Search for the cell housing the specified text and yield its (X, Y) center coordinate. 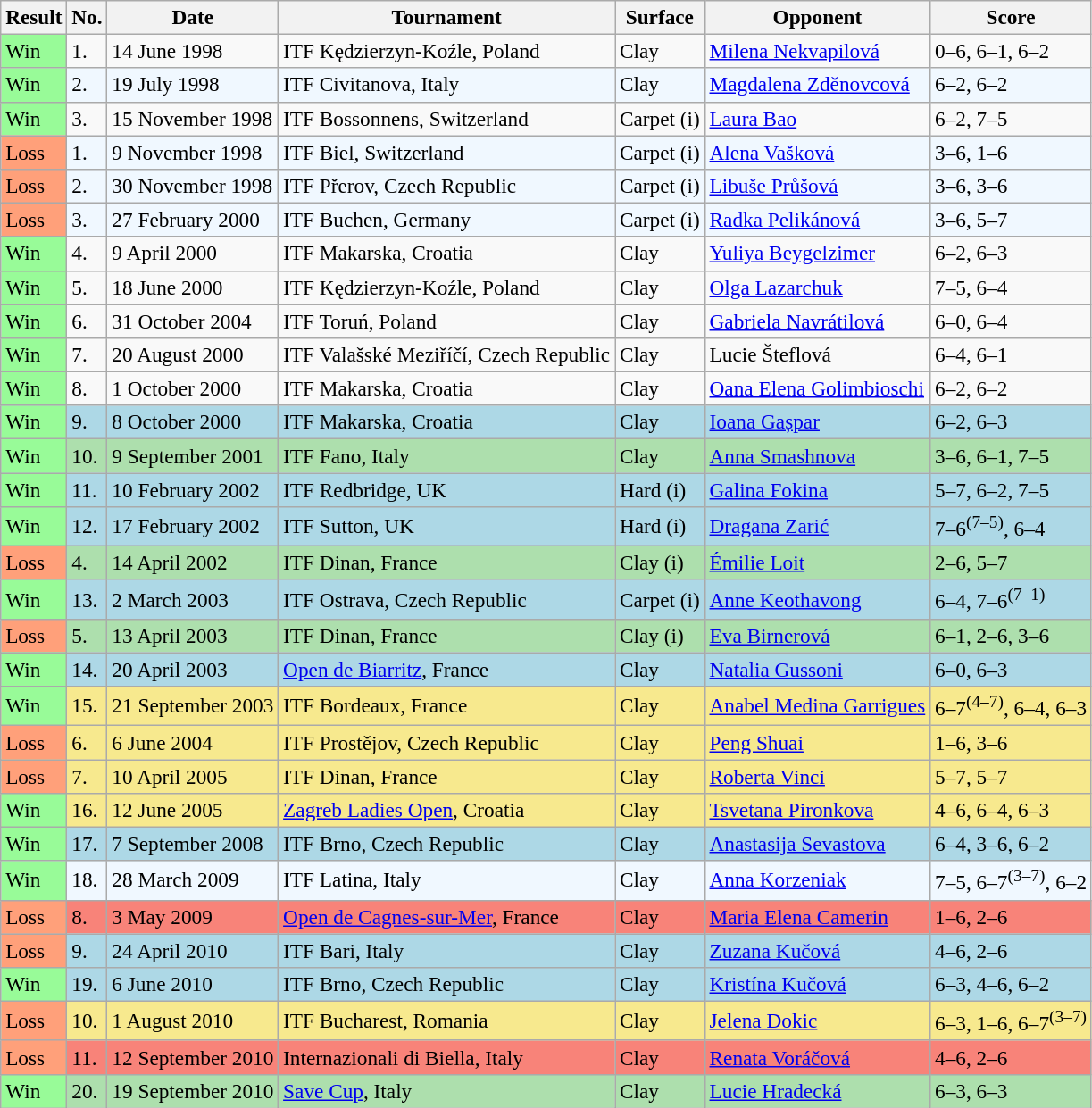
8 October 2000 (193, 422)
ITF Bari, Italy (446, 950)
6–7(4–7), 6–4, 6–3 (1011, 705)
6–1, 2–6, 3–6 (1011, 636)
Radka Pelikánová (817, 220)
3–6, 6–1, 7–5 (1011, 455)
Gabriela Navrátilová (817, 321)
Lucie Šteflová (817, 354)
ITF Přerov, Czech Republic (446, 186)
3–6, 1–6 (1011, 152)
ITF Bucharest, Romania (446, 1021)
6 June 2004 (193, 742)
0–6, 6–1, 6–2 (1011, 51)
Anna Smashnova (817, 455)
ITF Fano, Italy (446, 455)
19 September 2010 (193, 1091)
Save Cup, Italy (446, 1091)
2–6, 5–7 (1011, 562)
Libuše Průšová (817, 186)
16. (88, 810)
21 September 2003 (193, 705)
No. (88, 17)
Magdalena Zděnovcová (817, 85)
20 April 2003 (193, 670)
14 April 2002 (193, 562)
9 April 2000 (193, 254)
Eva Birnerová (817, 636)
Milena Nekvapilová (817, 51)
1 October 2000 (193, 388)
Natalia Gussoni (817, 670)
6–3, 1–6, 6–7(3–7) (1011, 1021)
ITF Biel, Switzerland (446, 152)
Tsvetana Pironkova (817, 810)
Zagreb Ladies Open, Croatia (446, 810)
Anastasija Sevastova (817, 844)
Opponent (817, 17)
12 September 2010 (193, 1057)
Maria Elena Camerin (817, 917)
3 May 2009 (193, 917)
Olga Lazarchuk (817, 287)
ITF Bossonnens, Switzerland (446, 119)
9 November 1998 (193, 152)
5–7, 5–7 (1011, 776)
Renata Voráčová (817, 1057)
ITF Buchen, Germany (446, 220)
17. (88, 844)
Dragana Zarić (817, 526)
Anne Keothavong (817, 599)
4–6, 6–4, 6–3 (1011, 810)
20. (88, 1091)
Date (193, 17)
15. (88, 705)
Kristína Kučová (817, 984)
ITF Sutton, UK (446, 526)
1–6, 2–6 (1011, 917)
Roberta Vinci (817, 776)
6 June 2010 (193, 984)
3–6, 3–6 (1011, 186)
20 August 2000 (193, 354)
Peng Shuai (817, 742)
Anna Korzeniak (817, 880)
Open de Cagnes-sur-Mer, France (446, 917)
ITF Valašské Meziříčí, Czech Republic (446, 354)
6–3, 6–3 (1011, 1091)
7 September 2008 (193, 844)
Internazionali di Biella, Italy (446, 1057)
Surface (661, 17)
ITF Redbridge, UK (446, 489)
Jelena Dokic (817, 1021)
12 June 2005 (193, 810)
6–4, 7–6(7–1) (1011, 599)
6–0, 6–3 (1011, 670)
27 February 2000 (193, 220)
Zuzana Kučová (817, 950)
5–7, 6–2, 7–5 (1011, 489)
Ioana Gașpar (817, 422)
ITF Prostějov, Czech Republic (446, 742)
13 April 2003 (193, 636)
17 February 2002 (193, 526)
12. (88, 526)
Score (1011, 17)
6–3, 4–6, 6–2 (1011, 984)
30 November 1998 (193, 186)
Lucie Hradecká (817, 1091)
18. (88, 880)
ITF Bordeaux, France (446, 705)
7–5, 6–4 (1011, 287)
9 September 2001 (193, 455)
Oana Elena Golimbioschi (817, 388)
ITF Latina, Italy (446, 880)
Tournament (446, 17)
Yuliya Beygelzimer (817, 254)
10 April 2005 (193, 776)
7–6(7–5), 6–4 (1011, 526)
7–5, 6–7(3–7), 6–2 (1011, 880)
24 April 2010 (193, 950)
31 October 2004 (193, 321)
Laura Bao (817, 119)
Alena Vašková (817, 152)
Galina Fokina (817, 489)
2 March 2003 (193, 599)
Open de Biarritz, France (446, 670)
ITF Civitanova, Italy (446, 85)
1–6, 3–6 (1011, 742)
13. (88, 599)
14 June 1998 (193, 51)
6–0, 6–4 (1011, 321)
Result (34, 17)
19 July 1998 (193, 85)
3–6, 5–7 (1011, 220)
ITF Ostrava, Czech Republic (446, 599)
14. (88, 670)
6–2, 7–5 (1011, 119)
Anabel Medina Garrigues (817, 705)
18 June 2000 (193, 287)
1 August 2010 (193, 1021)
15 November 1998 (193, 119)
6–4, 6–1 (1011, 354)
10 February 2002 (193, 489)
ITF Toruń, Poland (446, 321)
28 March 2009 (193, 880)
6–4, 3–6, 6–2 (1011, 844)
19. (88, 984)
Émilie Loit (817, 562)
